Capture the cell that displays the provided text and extract its (X, Y) central coordinate. 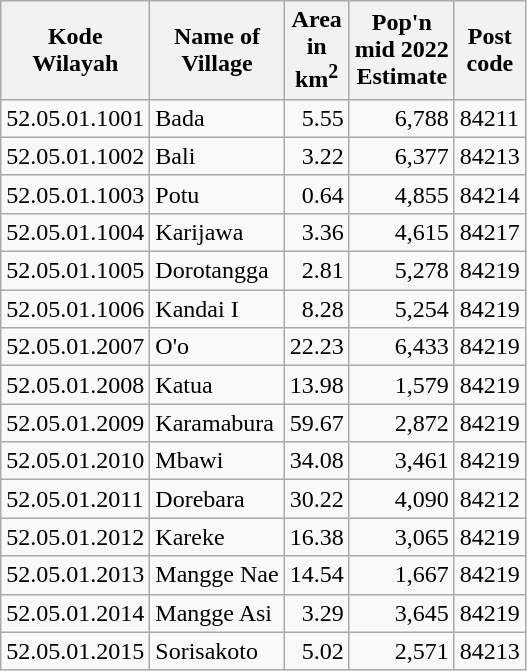
6,433 (402, 347)
2,872 (402, 423)
52.05.01.2007 (76, 347)
O'o (217, 347)
52.05.01.2012 (76, 537)
84212 (490, 499)
Postcode (490, 50)
59.67 (316, 423)
8.28 (316, 309)
4,090 (402, 499)
52.05.01.1004 (76, 232)
52.05.01.1003 (76, 194)
3.22 (316, 156)
Karijawa (217, 232)
4,855 (402, 194)
3.29 (316, 613)
Karamabura (217, 423)
13.98 (316, 385)
52.05.01.1005 (76, 271)
52.05.01.2008 (76, 385)
Dorebara (217, 499)
52.05.01.2009 (76, 423)
22.23 (316, 347)
Katua (217, 385)
Mangge Asi (217, 613)
52.05.01.1001 (76, 118)
2,571 (402, 651)
34.08 (316, 461)
Sorisakoto (217, 651)
Bali (217, 156)
Dorotangga (217, 271)
84217 (490, 232)
3,461 (402, 461)
52.05.01.2011 (76, 499)
30.22 (316, 499)
Kandai I (217, 309)
4,615 (402, 232)
Kareke (217, 537)
Kode Wilayah (76, 50)
Mbawi (217, 461)
84214 (490, 194)
2.81 (316, 271)
52.05.01.1002 (76, 156)
52.05.01.2010 (76, 461)
5,254 (402, 309)
0.64 (316, 194)
52.05.01.1006 (76, 309)
Name ofVillage (217, 50)
14.54 (316, 575)
5.55 (316, 118)
3,065 (402, 537)
Potu (217, 194)
6,377 (402, 156)
Area in km2 (316, 50)
1,579 (402, 385)
84211 (490, 118)
52.05.01.2015 (76, 651)
52.05.01.2013 (76, 575)
52.05.01.2014 (76, 613)
3.36 (316, 232)
Pop'n mid 2022Estimate (402, 50)
3,645 (402, 613)
5,278 (402, 271)
Mangge Nae (217, 575)
1,667 (402, 575)
16.38 (316, 537)
6,788 (402, 118)
Bada (217, 118)
5.02 (316, 651)
